Locate the cell with the specified text and output its [x, y] center coordinate. 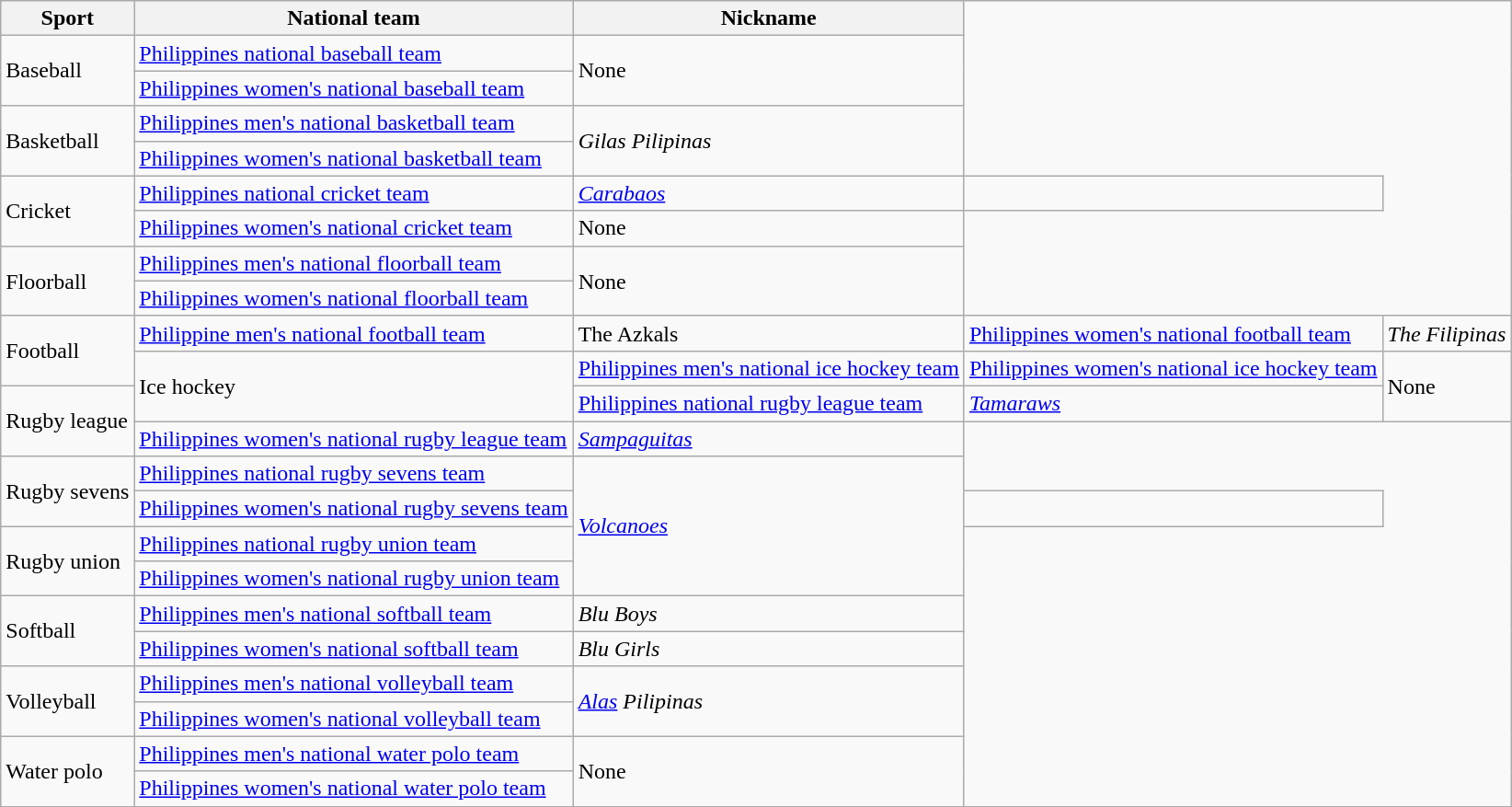
Philippines women's national baseball team [353, 88]
Rugby sevens [68, 491]
Philippines men's national ice hockey team [769, 368]
Philippines women's national floorball team [353, 298]
Sampaguitas [769, 439]
Rugby league [68, 421]
Blu Girls [769, 649]
Philippines women's national basketball team [353, 158]
The Azkals [769, 333]
Carabaos [769, 193]
Alas Pilipinas [769, 701]
Philippines women's national rugby sevens team [353, 509]
Philippines women's national ice hockey team [1174, 368]
Water polo [68, 771]
Baseball [68, 71]
Philippines women's national cricket team [353, 228]
Philippine men's national football team [353, 333]
Philippines women's national water polo team [353, 789]
Philippines women's national rugby league team [353, 439]
Tamaraws [1174, 403]
Nickname [769, 18]
Ice hockey [353, 386]
Philippines men's national floorball team [353, 263]
Philippines men's national basketball team [353, 123]
Philippines women's national rugby union team [353, 579]
Volcanoes [769, 526]
Floorball [68, 281]
Gilas Pilipinas [769, 141]
Sport [68, 18]
Philippines women's national football team [1174, 333]
Philippines national rugby sevens team [353, 474]
Philippines national rugby league team [769, 403]
Cricket [68, 211]
Philippines national cricket team [353, 193]
Philippines men's national water polo team [353, 754]
Philippines women's national softball team [353, 649]
Blu Boys [769, 614]
Softball [68, 631]
National team [353, 18]
Philippines national baseball team [353, 53]
Football [68, 351]
Philippines men's national volleyball team [353, 684]
Philippines women's national volleyball team [353, 719]
Philippines national rugby union team [353, 544]
Rugby union [68, 561]
The Filipinas [1447, 333]
Philippines men's national softball team [353, 614]
Volleyball [68, 701]
Basketball [68, 141]
